Find where the given text appears and provide that cell's center as (x, y) coordinate. 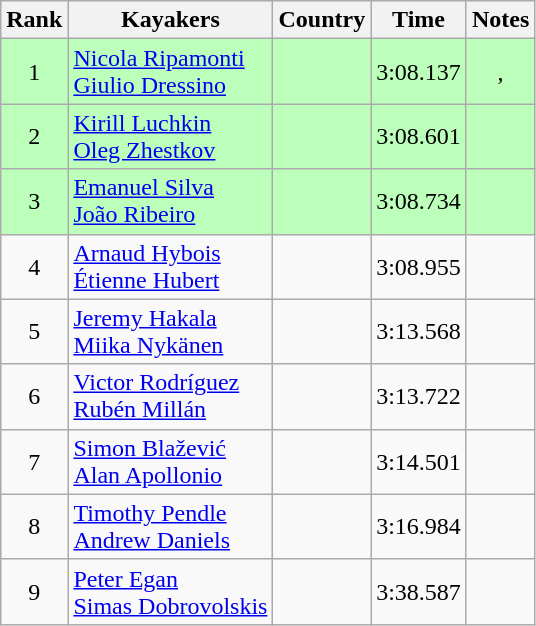
5 (34, 332)
3:38.587 (419, 592)
Kayakers (170, 20)
Arnaud HyboisÉtienne Hubert (170, 266)
Notes (500, 20)
Jeremy HakalaMiika Nykänen (170, 332)
Simon BlaževićAlan Apollonio (170, 462)
2 (34, 136)
4 (34, 266)
Timothy PendleAndrew Daniels (170, 526)
Emanuel SilvaJoão Ribeiro (170, 202)
3:08.601 (419, 136)
3:13.722 (419, 396)
Rank (34, 20)
3:08.955 (419, 266)
, (500, 72)
3:14.501 (419, 462)
9 (34, 592)
3:08.734 (419, 202)
Time (419, 20)
3:16.984 (419, 526)
3 (34, 202)
6 (34, 396)
8 (34, 526)
Kirill LuchkinOleg Zhestkov (170, 136)
Peter EganSimas Dobrovolskis (170, 592)
3:08.137 (419, 72)
7 (34, 462)
Victor RodríguezRubén Millán (170, 396)
1 (34, 72)
3:13.568 (419, 332)
Nicola RipamontiGiulio Dressino (170, 72)
Country (322, 20)
